For the text-containing cell, return its midpoint in (x, y) coordinate format. 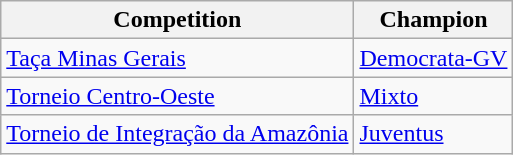
Democrata-GV (434, 58)
Juventus (434, 134)
Mixto (434, 96)
Taça Minas Gerais (178, 58)
Torneio de Integração da Amazônia (178, 134)
Competition (178, 20)
Torneio Centro-Oeste (178, 96)
Champion (434, 20)
